Return the [x, y] coordinate for the center point of the cell that contains the specified text.  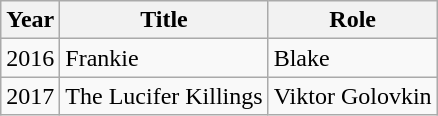
Role [352, 20]
The Lucifer Killings [164, 96]
2016 [30, 58]
Blake [352, 58]
Viktor Golovkin [352, 96]
Frankie [164, 58]
2017 [30, 96]
Year [30, 20]
Title [164, 20]
